Return the [x, y] coordinate for the center point of the cell that contains the specified text.  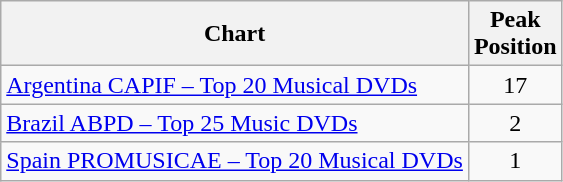
Spain PROMUSICAE – Top 20 Musical DVDs [235, 161]
Brazil ABPD – Top 25 Music DVDs [235, 123]
Argentina CAPIF – Top 20 Musical DVDs [235, 85]
Chart [235, 34]
1 [515, 161]
17 [515, 85]
2 [515, 123]
PeakPosition [515, 34]
